Provide the [X, Y] coordinate of the cell's center where the given text is located.  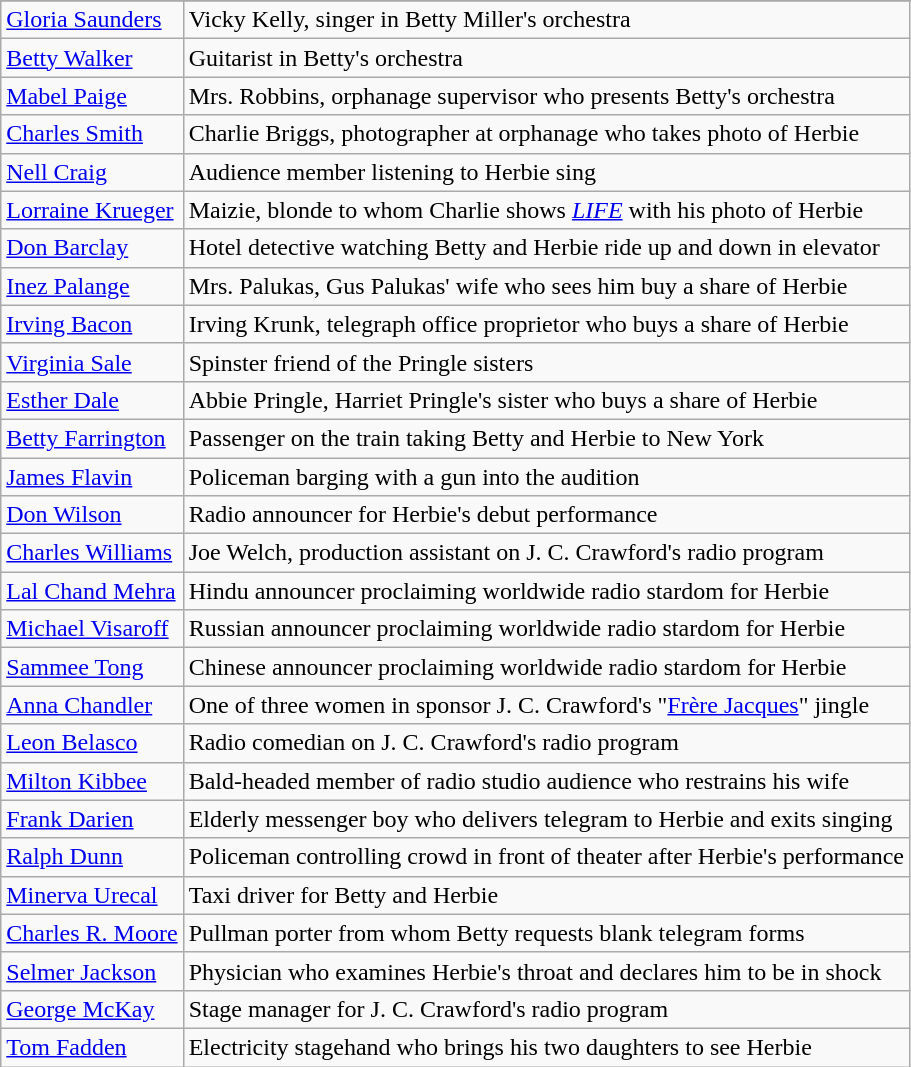
Esther Dale [92, 400]
James Flavin [92, 477]
Audience member listening to Herbie sing [546, 172]
Radio comedian on J. C. Crawford's radio program [546, 743]
Betty Farrington [92, 438]
One of three women in sponsor J. C. Crawford's "Frère Jacques" jingle [546, 705]
Physician who examines Herbie's throat and declares him to be in shock [546, 971]
Russian announcer proclaiming worldwide radio stardom for Herbie [546, 629]
Leon Belasco [92, 743]
Policeman controlling crowd in front of theater after Herbie's performance [546, 857]
Irving Bacon [92, 324]
Electricity stagehand who brings his two daughters to see Herbie [546, 1047]
Gloria Saunders [92, 20]
Charles Smith [92, 134]
Chinese announcer proclaiming worldwide radio stardom for Herbie [546, 667]
Minerva Urecal [92, 895]
Charlie Briggs, photographer at orphanage who takes photo of Herbie [546, 134]
Nell Craig [92, 172]
Charles Williams [92, 553]
Elderly messenger boy who delivers telegram to Herbie and exits singing [546, 819]
Don Wilson [92, 515]
Ralph Dunn [92, 857]
Michael Visaroff [92, 629]
George McKay [92, 1009]
Inez Palange [92, 286]
Milton Kibbee [92, 781]
Anna Chandler [92, 705]
Spinster friend of the Pringle sisters [546, 362]
Frank Darien [92, 819]
Taxi driver for Betty and Herbie [546, 895]
Bald-headed member of radio studio audience who restrains his wife [546, 781]
Mabel Paige [92, 96]
Joe Welch, production assistant on J. C. Crawford's radio program [546, 553]
Irving Krunk, telegraph office proprietor who buys a share of Herbie [546, 324]
Policeman barging with a gun into the audition [546, 477]
Sammee Tong [92, 667]
Selmer Jackson [92, 971]
Mrs. Palukas, Gus Palukas' wife who sees him buy a share of Herbie [546, 286]
Hotel detective watching Betty and Herbie ride up and down in elevator [546, 248]
Pullman porter from whom Betty requests blank telegram forms [546, 933]
Vicky Kelly, singer in Betty Miller's orchestra [546, 20]
Lal Chand Mehra [92, 591]
Maizie, blonde to whom Charlie shows LIFE with his photo of Herbie [546, 210]
Betty Walker [92, 58]
Don Barclay [92, 248]
Mrs. Robbins, orphanage supervisor who presents Betty's orchestra [546, 96]
Hindu announcer proclaiming worldwide radio stardom for Herbie [546, 591]
Virginia Sale [92, 362]
Stage manager for J. C. Crawford's radio program [546, 1009]
Radio announcer for Herbie's debut performance [546, 515]
Lorraine Krueger [92, 210]
Tom Fadden [92, 1047]
Charles R. Moore [92, 933]
Guitarist in Betty's orchestra [546, 58]
Passenger on the train taking Betty and Herbie to New York [546, 438]
Abbie Pringle, Harriet Pringle's sister who buys a share of Herbie [546, 400]
